Determine the (X, Y) coordinate at the center of the cell enclosing the given text.  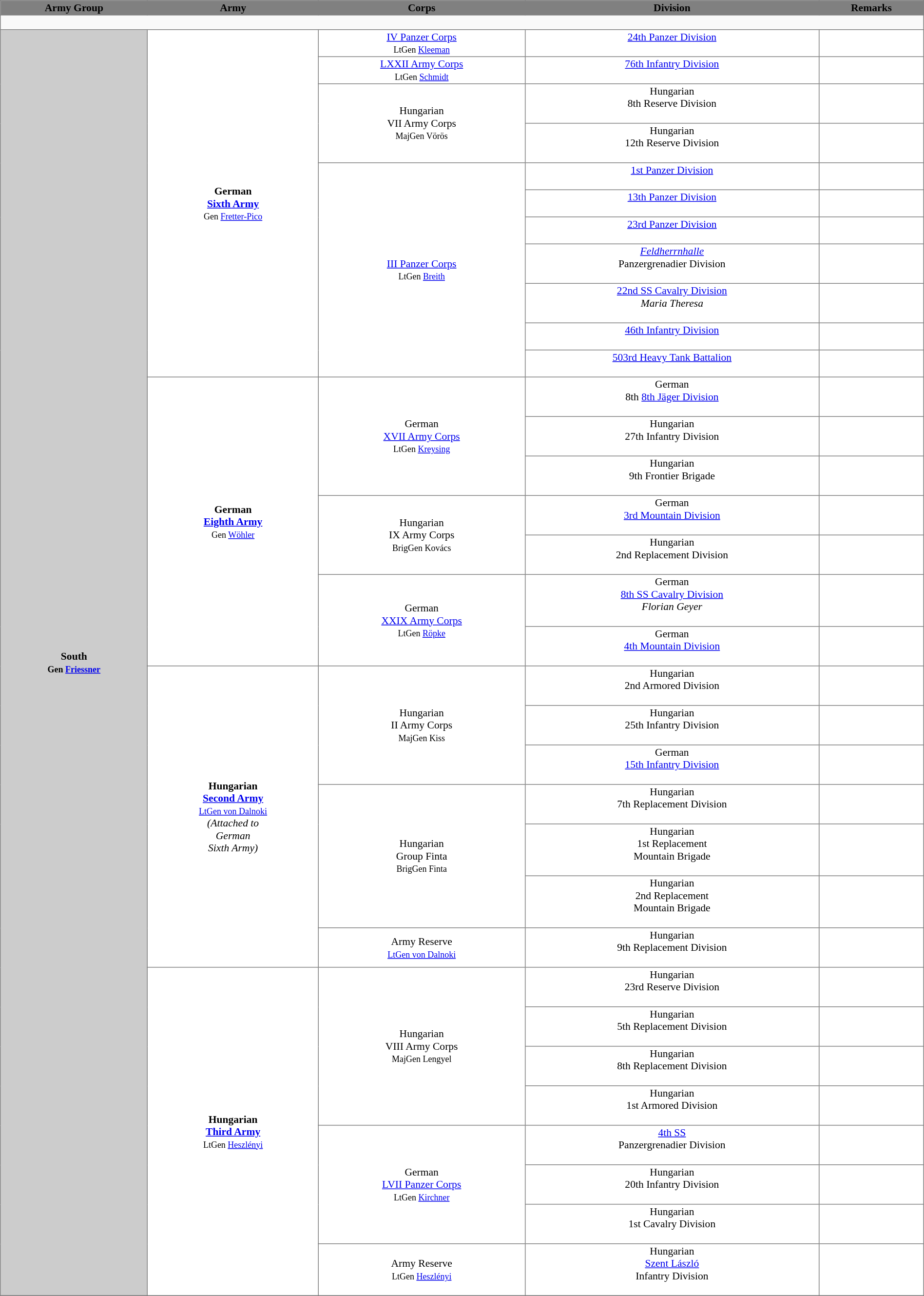
HungarianIX Army CorpsBrigGen Kovács (422, 535)
Hungarian1st Armored Division (672, 1106)
Hungarian2nd ReplacementMountain Brigade (672, 902)
HungarianSzent LászlóInfantry Division (672, 1270)
Hungarian12th Reserve Division (672, 143)
HungarianVII Army CorpsMajGen Vörös (422, 123)
German3rd Mountain Division (672, 515)
GermanXVII Army CorpsLtGen Kreysing (422, 436)
Division (672, 8)
Hungarian20th Infantry Division (672, 1185)
Hungarian25th Infantry Division (672, 726)
Remarks (871, 8)
GermanSixth ArmyGen Fretter-Pico (233, 203)
46th Infantry Division (672, 336)
SouthGen Friessner (74, 663)
Hungarian9th Replacement Division (672, 948)
24th Panzer Division (672, 43)
Army ReserveLtGen Heszlényi (422, 1270)
Hungarian8th Replacement Division (672, 1066)
German15th Infantry Division (672, 765)
4th SSPanzergrenadier Division (672, 1145)
HungarianVIII Army CorpsMajGen Lengyel (422, 1046)
GermanEighth ArmyGen Wöhler (233, 521)
76th Infantry Division (672, 70)
Army (233, 8)
German LVII Panzer CorpsLtGen Kirchner (422, 1185)
HungarianSecond ArmyLtGen von Dalnoki(Attached toGermanSixth Army) (233, 817)
German4th Mountain Division (672, 647)
Hungarian9th Frontier Brigade (672, 476)
Hungarian23rd Reserve Division (672, 987)
FeldherrnhallePanzergrenadier Division (672, 263)
Hungarian1st Cavalry Division (672, 1224)
1st Panzer Division (672, 177)
HungarianThird ArmyLtGen Heszlényi (233, 1132)
Hungarian27th Infantry Division (672, 436)
22nd SS Cavalry DivisionMaria Theresa (672, 303)
13th Panzer Division (672, 203)
Hungarian2nd Armored Division (672, 686)
Hungarian8th Reserve Division (672, 103)
Army Group (74, 8)
Hungarian7th Replacement Division (672, 805)
503rd Heavy Tank Battalion (672, 364)
Hungarian1st ReplacementMountain Brigade (672, 850)
HungarianII Army CorpsMajGen Kiss (422, 726)
IV Panzer CorpsLtGen Kleeman (422, 43)
23rd Panzer Division (672, 231)
GermanXXIX Army CorpsLtGen Röpke (422, 620)
Hungarian5th Replacement Division (672, 1027)
LXXII Army CorpsLtGen Schmidt (422, 70)
Hungarian2nd Replacement Division (672, 555)
III Panzer CorpsLtGen Breith (422, 270)
German8th 8th Jäger Division (672, 397)
HungarianGroup FintaBrigGen Finta (422, 856)
German8th SS Cavalry DivisionFlorian Geyer (672, 600)
Army ReserveLtGen von Dalnoki (422, 948)
Corps (422, 8)
